Capture the cell that displays the provided text and extract its (x, y) central coordinate. 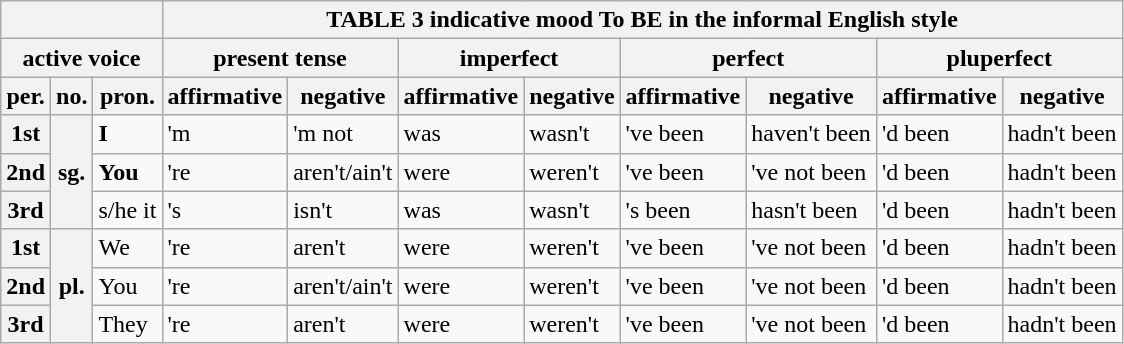
no. (72, 96)
's been (683, 210)
perfect (748, 58)
haven't been (812, 134)
We (128, 248)
hasn't been (812, 210)
per. (26, 96)
'm (225, 134)
They (128, 324)
'm not (343, 134)
TABLE 3 indicative mood To BE in the informal English style (642, 20)
s/he it (128, 210)
isn't (343, 210)
pron. (128, 96)
present tense (280, 58)
pluperfect (999, 58)
active voice (82, 58)
sg. (72, 172)
I (128, 134)
imperfect (509, 58)
pl. (72, 286)
's (225, 210)
